Scan for the cell matching the given text and deliver its [x, y] coordinate at center. 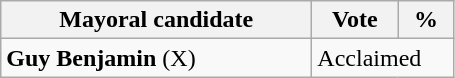
Mayoral candidate [156, 20]
Guy Benjamin (X) [156, 58]
% [426, 20]
Acclaimed [383, 58]
Vote [355, 20]
